From the cell containing the given text, extract its center point as (X, Y) coordinate. 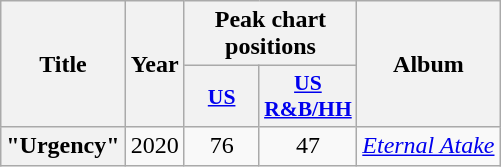
Peak chart positions (270, 34)
USR&B/HH (308, 96)
Album (428, 64)
"Urgency" (63, 146)
76 (222, 146)
Title (63, 64)
Year (154, 64)
2020 (154, 146)
Eternal Atake (428, 146)
US (222, 96)
47 (308, 146)
